Detect which cell encompasses the target text, then output its [X, Y] center coordinate. 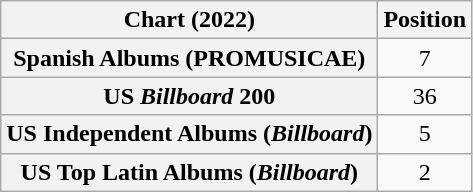
Chart (2022) [190, 20]
US Top Latin Albums (Billboard) [190, 172]
36 [425, 96]
Spanish Albums (PROMUSICAE) [190, 58]
7 [425, 58]
2 [425, 172]
Position [425, 20]
US Independent Albums (Billboard) [190, 134]
5 [425, 134]
US Billboard 200 [190, 96]
